Return (X, Y) of the center of cell containing provided text 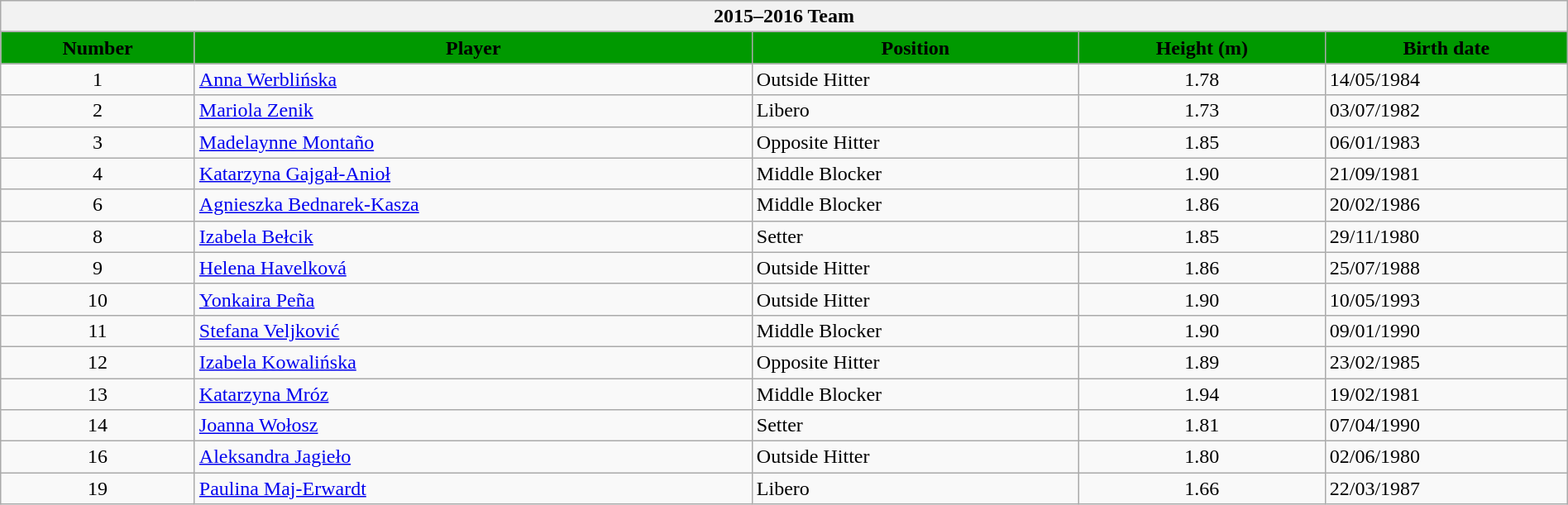
10 (98, 299)
14 (98, 426)
Player (473, 48)
19/02/1981 (1446, 394)
03/07/1982 (1446, 111)
9 (98, 268)
Madelaynne Montaño (473, 142)
23/02/1985 (1446, 362)
19 (98, 488)
09/01/1990 (1446, 331)
21/09/1981 (1446, 174)
Katarzyna Mróz (473, 394)
2 (98, 111)
1.78 (1202, 79)
22/03/1987 (1446, 488)
Katarzyna Gajgał-Anioł (473, 174)
29/11/1980 (1446, 236)
Number (98, 48)
Birth date (1446, 48)
4 (98, 174)
07/04/1990 (1446, 426)
Helena Havelková (473, 268)
Paulina Maj-Erwardt (473, 488)
1.66 (1202, 488)
Anna Werblińska (473, 79)
1.81 (1202, 426)
8 (98, 236)
2015–2016 Team (784, 17)
Izabela Kowalińska (473, 362)
1.94 (1202, 394)
3 (98, 142)
10/05/1993 (1446, 299)
Agnieszka Bednarek-Kasza (473, 205)
Izabela Bełcik (473, 236)
12 (98, 362)
Stefana Veljković (473, 331)
1 (98, 79)
Height (m) (1202, 48)
1.73 (1202, 111)
11 (98, 331)
13 (98, 394)
Yonkaira Peña (473, 299)
Mariola Zenik (473, 111)
14/05/1984 (1446, 79)
6 (98, 205)
Position (915, 48)
06/01/1983 (1446, 142)
02/06/1980 (1446, 457)
25/07/1988 (1446, 268)
1.80 (1202, 457)
1.89 (1202, 362)
20/02/1986 (1446, 205)
Joanna Wołosz (473, 426)
16 (98, 457)
Aleksandra Jagieło (473, 457)
